From the cell containing the given text, extract its center point as [X, Y] coordinate. 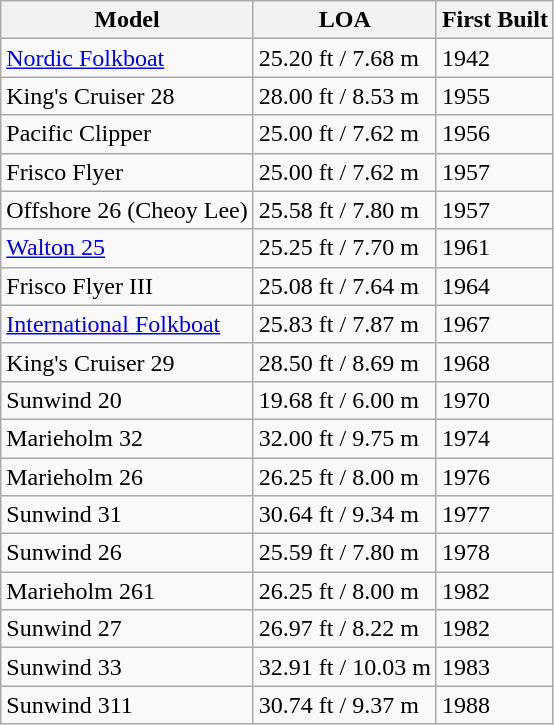
First Built [494, 20]
25.25 ft / 7.70 m [344, 248]
26.97 ft / 8.22 m [344, 629]
28.50 ft / 8.69 m [344, 362]
28.00 ft / 8.53 m [344, 96]
1968 [494, 362]
1955 [494, 96]
Frisco Flyer [128, 172]
1974 [494, 438]
Sunwind 33 [128, 667]
1964 [494, 286]
LOA [344, 20]
Frisco Flyer III [128, 286]
1988 [494, 705]
25.08 ft / 7.64 m [344, 286]
1961 [494, 248]
Sunwind 26 [128, 553]
Walton 25 [128, 248]
Sunwind 31 [128, 515]
1978 [494, 553]
King's Cruiser 28 [128, 96]
Marieholm 26 [128, 477]
1942 [494, 58]
30.74 ft / 9.37 m [344, 705]
32.00 ft / 9.75 m [344, 438]
25.83 ft / 7.87 m [344, 324]
30.64 ft / 9.34 m [344, 515]
Sunwind 311 [128, 705]
Sunwind 27 [128, 629]
32.91 ft / 10.03 m [344, 667]
Model [128, 20]
King's Cruiser 29 [128, 362]
Marieholm 261 [128, 591]
Nordic Folkboat [128, 58]
Marieholm 32 [128, 438]
1967 [494, 324]
1977 [494, 515]
25.58 ft / 7.80 m [344, 210]
Pacific Clipper [128, 134]
1983 [494, 667]
1970 [494, 400]
1976 [494, 477]
25.20 ft / 7.68 m [344, 58]
25.59 ft / 7.80 m [344, 553]
1956 [494, 134]
International Folkboat [128, 324]
19.68 ft / 6.00 m [344, 400]
Sunwind 20 [128, 400]
Offshore 26 (Cheoy Lee) [128, 210]
